For the text-containing cell, return its midpoint in (x, y) coordinate format. 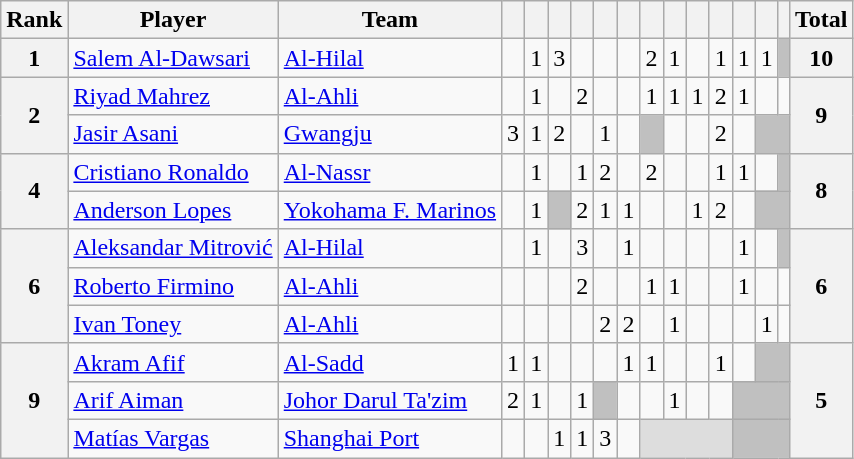
Anderson Lopes (173, 210)
Al-Nassr (390, 172)
Matías Vargas (173, 438)
Jasir Asani (173, 134)
5 (821, 400)
Roberto Firmino (173, 286)
Player (173, 20)
Al-Sadd (390, 362)
Salem Al-Dawsari (173, 58)
Gwangju (390, 134)
Team (390, 20)
8 (821, 191)
Cristiano Ronaldo (173, 172)
10 (821, 58)
Rank (34, 20)
4 (34, 191)
Akram Afif (173, 362)
Arif Aiman (173, 400)
Riyad Mahrez (173, 96)
Ivan Toney (173, 324)
Total (821, 20)
Yokohama F. Marinos (390, 210)
Johor Darul Ta'zim (390, 400)
Shanghai Port (390, 438)
Aleksandar Mitrović (173, 248)
